Return (X, Y) of the center of cell containing provided text 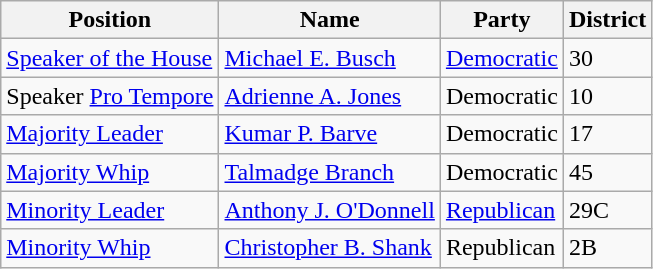
Anthony J. O'Donnell (330, 210)
2B (607, 248)
Name (330, 20)
Party (502, 20)
45 (607, 172)
Majority Whip (110, 172)
Majority Leader (110, 134)
Talmadge Branch (330, 172)
Kumar P. Barve (330, 134)
Speaker Pro Tempore (110, 96)
Minority Leader (110, 210)
30 (607, 58)
Speaker of the House (110, 58)
Christopher B. Shank (330, 248)
District (607, 20)
Minority Whip (110, 248)
10 (607, 96)
17 (607, 134)
29C (607, 210)
Michael E. Busch (330, 58)
Position (110, 20)
Adrienne A. Jones (330, 96)
